Return the (x, y) coordinate for the center point of the cell that contains the specified text.  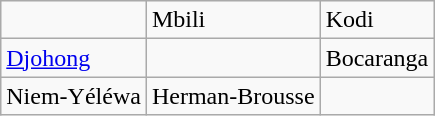
Mbili (233, 20)
Herman-Brousse (233, 96)
Niem-Yéléwa (74, 96)
Kodi (377, 20)
Bocaranga (377, 58)
Djohong (74, 58)
